From the cell containing the given text, extract its center point as [X, Y] coordinate. 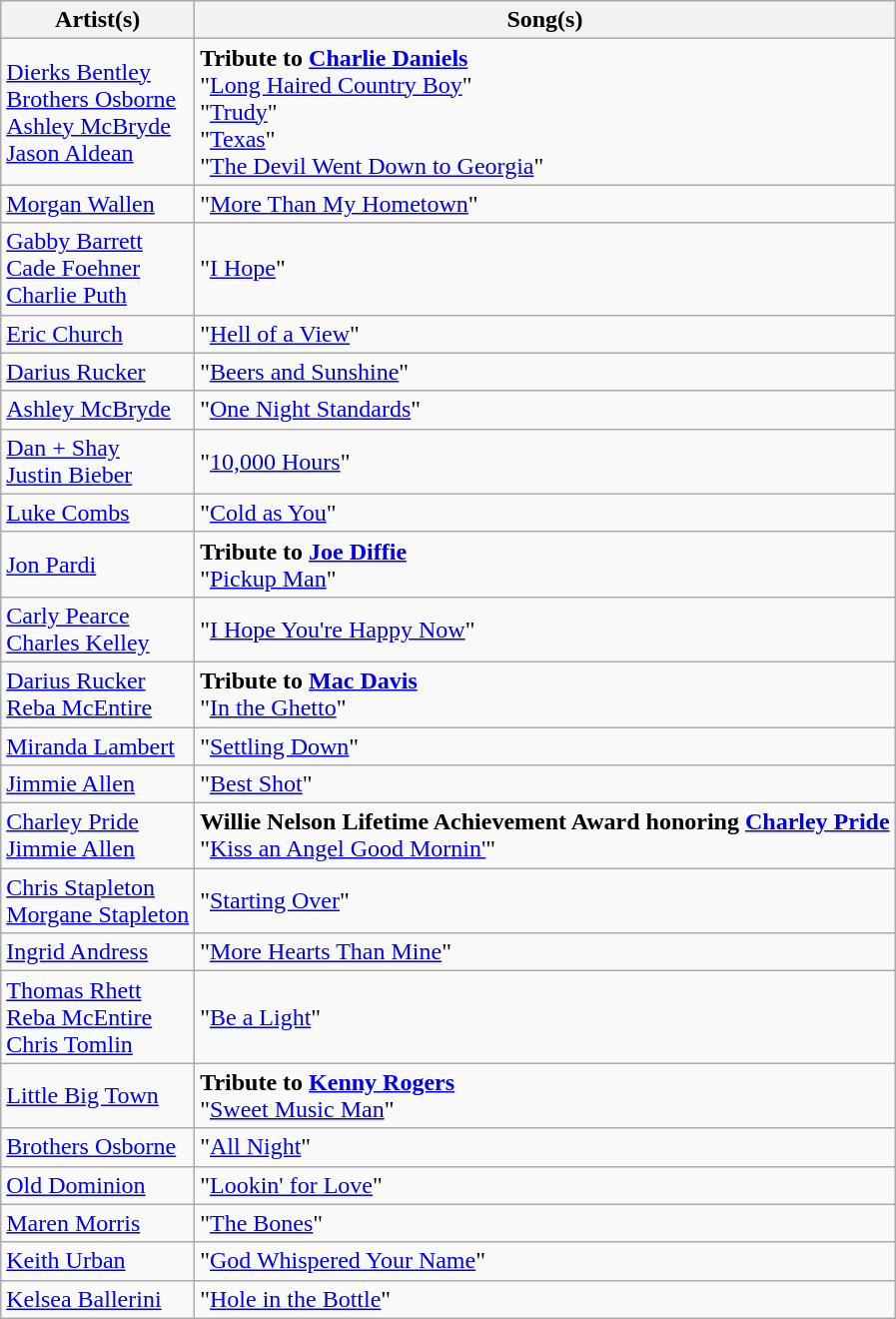
Dierks BentleyBrothers OsborneAshley McBrydeJason Aldean [98, 112]
"All Night" [545, 1147]
Carly Pearce Charles Kelley [98, 630]
Brothers Osborne [98, 1147]
Tribute to Kenny Rogers"Sweet Music Man" [545, 1095]
Kelsea Ballerini [98, 1299]
Charley PrideJimmie Allen [98, 835]
"Hole in the Bottle" [545, 1299]
Jimmie Allen [98, 784]
"Be a Light" [545, 1017]
Chris Stapleton Morgane Stapleton [98, 901]
"10,000 Hours" [545, 462]
Old Dominion [98, 1185]
Song(s) [545, 20]
"Cold as You" [545, 513]
"Best Shot" [545, 784]
"The Bones" [545, 1223]
Tribute to Mac Davis "In the Ghetto" [545, 693]
"Lookin' for Love" [545, 1185]
"Starting Over" [545, 901]
Darius Rucker [98, 372]
Jon Pardi [98, 564]
Ingrid Andress [98, 952]
"More Than My Hometown" [545, 204]
Little Big Town [98, 1095]
Tribute to Charlie Daniels "Long Haired Country Boy" "Trudy" "Texas" "The Devil Went Down to Georgia" [545, 112]
"One Night Standards" [545, 410]
Thomas RhettReba McEntireChris Tomlin [98, 1017]
Morgan Wallen [98, 204]
Eric Church [98, 334]
Artist(s) [98, 20]
Willie Nelson Lifetime Achievement Award honoring Charley Pride"Kiss an Angel Good Mornin'" [545, 835]
Miranda Lambert [98, 746]
Luke Combs [98, 513]
"Settling Down" [545, 746]
"I Hope" [545, 269]
"Beers and Sunshine" [545, 372]
Tribute to Joe Diffie"Pickup Man" [545, 564]
"Hell of a View" [545, 334]
"God Whispered Your Name" [545, 1261]
Gabby Barrett Cade FoehnerCharlie Puth [98, 269]
"I Hope You're Happy Now" [545, 630]
Keith Urban [98, 1261]
Darius Rucker Reba McEntire [98, 693]
Ashley McBryde [98, 410]
Maren Morris [98, 1223]
Dan + ShayJustin Bieber [98, 462]
"More Hearts Than Mine" [545, 952]
